Scan for the cell matching the given text and deliver its [x, y] coordinate at center. 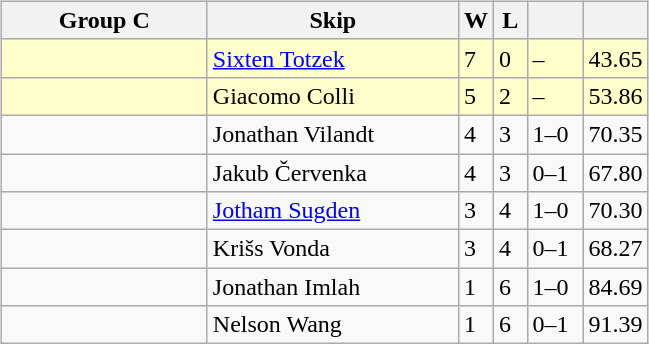
Sixten Totzek [332, 58]
53.86 [616, 96]
Nelson Wang [332, 325]
Krišs Vonda [332, 249]
7 [476, 58]
Jakub Červenka [332, 173]
0 [510, 58]
Jonathan Imlah [332, 287]
Jotham Sugden [332, 211]
L [510, 20]
67.80 [616, 173]
Group C [104, 20]
5 [476, 96]
Skip [332, 20]
84.69 [616, 287]
Jonathan Vilandt [332, 134]
70.35 [616, 134]
91.39 [616, 325]
68.27 [616, 249]
Giacomo Colli [332, 96]
43.65 [616, 58]
70.30 [616, 211]
2 [510, 96]
W [476, 20]
